Return (X, Y) of the center of cell containing provided text 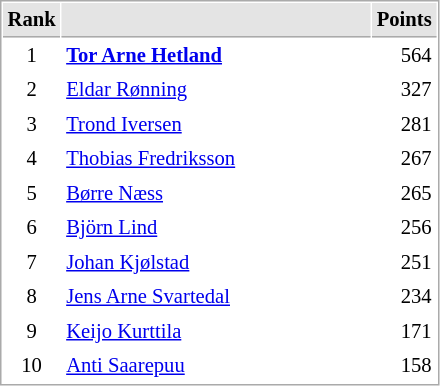
9 (32, 332)
4 (32, 158)
3 (32, 124)
267 (404, 158)
Børre Næss (216, 194)
Tor Arne Hetland (216, 56)
Keijo Kurttila (216, 332)
Johan Kjølstad (216, 262)
5 (32, 194)
Björn Lind (216, 228)
Jens Arne Svartedal (216, 296)
234 (404, 296)
281 (404, 124)
6 (32, 228)
7 (32, 262)
Rank (32, 20)
Thobias Fredriksson (216, 158)
251 (404, 262)
327 (404, 90)
Trond Iversen (216, 124)
158 (404, 366)
Points (404, 20)
265 (404, 194)
8 (32, 296)
171 (404, 332)
10 (32, 366)
1 (32, 56)
564 (404, 56)
Anti Saarepuu (216, 366)
256 (404, 228)
2 (32, 90)
Eldar Rønning (216, 90)
